Search for the cell housing the specified text and yield its [x, y] center coordinate. 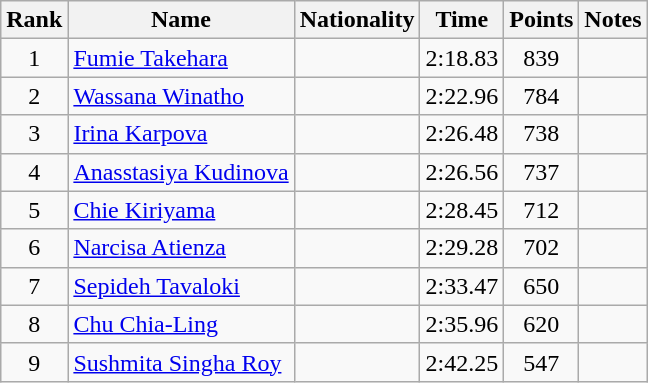
839 [542, 58]
Sepideh Tavaloki [181, 286]
2:22.96 [462, 96]
2:26.56 [462, 172]
Irina Karpova [181, 134]
547 [542, 362]
620 [542, 324]
3 [34, 134]
Nationality [357, 20]
Anasstasiya Kudinova [181, 172]
2:29.28 [462, 248]
Rank [34, 20]
2:42.25 [462, 362]
Sushmita Singha Roy [181, 362]
Fumie Takehara [181, 58]
1 [34, 58]
Notes [613, 20]
2 [34, 96]
2:35.96 [462, 324]
650 [542, 286]
2:28.45 [462, 210]
7 [34, 286]
Points [542, 20]
9 [34, 362]
Name [181, 20]
5 [34, 210]
Wassana Winatho [181, 96]
8 [34, 324]
712 [542, 210]
738 [542, 134]
Chie Kiriyama [181, 210]
Time [462, 20]
2:18.83 [462, 58]
702 [542, 248]
Chu Chia-Ling [181, 324]
Narcisa Atienza [181, 248]
6 [34, 248]
2:33.47 [462, 286]
4 [34, 172]
2:26.48 [462, 134]
737 [542, 172]
784 [542, 96]
